Pinpoint the cell where the given text exists, returning its [X, Y] midpoint coordinate. 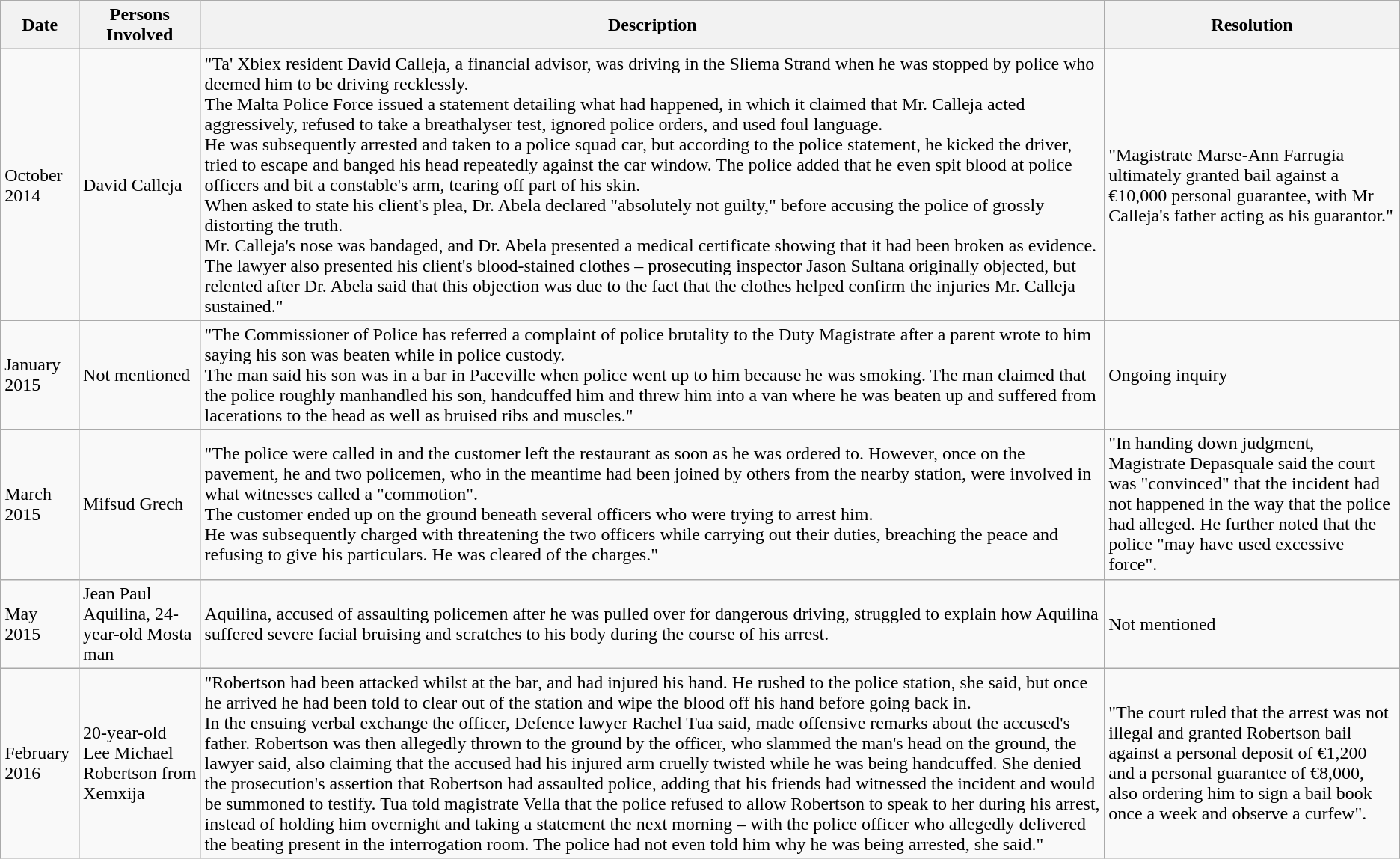
Mifsud Grech [140, 504]
Resolution [1252, 25]
David Calleja [140, 185]
Ongoing inquiry [1252, 375]
20-year-old Lee Michael Robertson from Xemxija [140, 763]
Date [40, 25]
January 2015 [40, 375]
Persons Involved [140, 25]
March 2015 [40, 504]
May 2015 [40, 624]
February 2016 [40, 763]
"Magistrate Marse-Ann Farrugia ultimately granted bail against a €10,000 personal guarantee, with Mr Calleja's father acting as his guarantor." [1252, 185]
October 2014 [40, 185]
Jean Paul Aquilina, 24-year-old Mosta man [140, 624]
Description [652, 25]
